Search for the cell housing the specified text and yield its (X, Y) center coordinate. 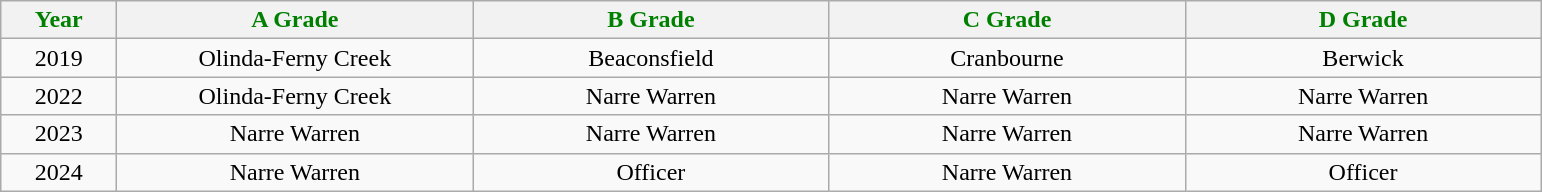
2024 (59, 172)
Year (59, 20)
Beaconsfield (651, 58)
2023 (59, 134)
Cranbourne (1007, 58)
2022 (59, 96)
A Grade (295, 20)
C Grade (1007, 20)
D Grade (1363, 20)
2019 (59, 58)
B Grade (651, 20)
Berwick (1363, 58)
